Capture the cell that displays the provided text and extract its [X, Y] central coordinate. 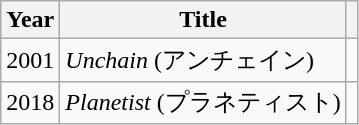
Title [203, 20]
2001 [30, 60]
2018 [30, 102]
Unchain (アンチェイン) [203, 60]
Planetist (プラネティスト) [203, 102]
Year [30, 20]
